From the cell containing the given text, extract its center point as [x, y] coordinate. 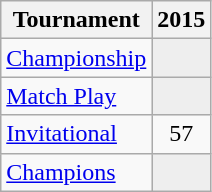
Match Play [76, 96]
Champions [76, 172]
2015 [182, 20]
Championship [76, 58]
57 [182, 134]
Tournament [76, 20]
Invitational [76, 134]
